Return the (X, Y) coordinate for the center point of the cell that contains the specified text.  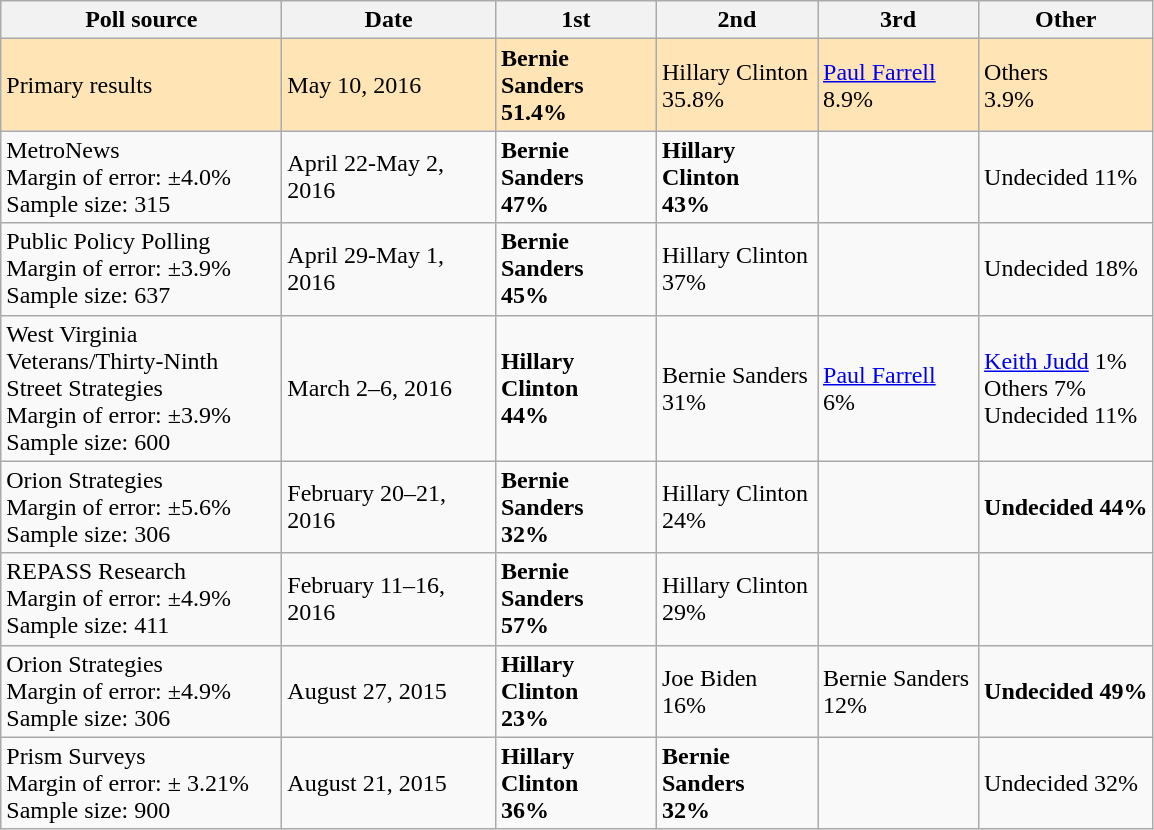
February 11–16, 2016 (389, 599)
Primary results (142, 85)
Date (389, 20)
Others3.9% (1066, 85)
Joe Biden16% (736, 691)
West Virginia Veterans/Thirty-Ninth Street StrategiesMargin of error: ±3.9% Sample size: 600 (142, 388)
Undecided 49% (1066, 691)
Poll source (142, 20)
Undecided 32% (1066, 783)
MetroNewsMargin of error: ±4.0% Sample size: 315 (142, 177)
Undecided 18% (1066, 269)
Keith Judd 1% Others 7% Undecided 11% (1066, 388)
Other (1066, 20)
Bernie Sanders45% (576, 269)
Hillary Clinton24% (736, 507)
3rd (898, 20)
Undecided 11% (1066, 177)
Undecided 44% (1066, 507)
Hillary Clinton36% (576, 783)
April 22-May 2, 2016 (389, 177)
Orion StrategiesMargin of error: ±4.9% Sample size: 306 (142, 691)
REPASS ResearchMargin of error: ±4.9% Sample size: 411 (142, 599)
February 20–21, 2016 (389, 507)
August 21, 2015 (389, 783)
Bernie Sanders12% (898, 691)
Orion StrategiesMargin of error: ±5.6% Sample size: 306 (142, 507)
Paul Farrell6% (898, 388)
Bernie Sanders47% (576, 177)
Hillary Clinton 43% (736, 177)
Prism SurveysMargin of error: ± 3.21% Sample size: 900 (142, 783)
Bernie Sanders31% (736, 388)
Bernie Sanders57% (576, 599)
Bernie Sanders51.4% (576, 85)
Hillary Clinton44% (576, 388)
August 27, 2015 (389, 691)
April 29-May 1, 2016 (389, 269)
1st (576, 20)
Hillary Clinton35.8% (736, 85)
Hillary Clinton 37% (736, 269)
May 10, 2016 (389, 85)
2nd (736, 20)
Paul Farrell8.9% (898, 85)
March 2–6, 2016 (389, 388)
Public Policy PollingMargin of error: ±3.9% Sample size: 637 (142, 269)
Hillary Clinton29% (736, 599)
Hillary Clinton23% (576, 691)
